Search for the cell housing the specified text and yield its (X, Y) center coordinate. 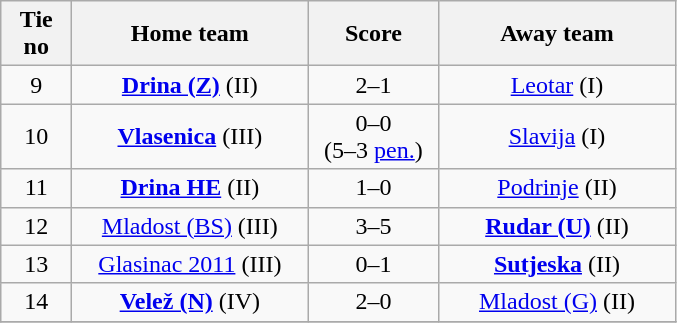
Podrinje (II) (557, 188)
Rudar (U) (II) (557, 226)
0–1 (374, 264)
Home team (190, 34)
Away team (557, 34)
10 (36, 136)
13 (36, 264)
Drina HE (II) (190, 188)
11 (36, 188)
Mladost (BS) (III) (190, 226)
Glasinac 2011 (III) (190, 264)
Drina (Z) (II) (190, 85)
1–0 (374, 188)
3–5 (374, 226)
Leotar (I) (557, 85)
Velež (N) (IV) (190, 302)
12 (36, 226)
Score (374, 34)
Tie no (36, 34)
2–0 (374, 302)
Sutjeska (II) (557, 264)
9 (36, 85)
Mladost (G) (II) (557, 302)
2–1 (374, 85)
Vlasenica (III) (190, 136)
0–0(5–3 pen.) (374, 136)
Slavija (I) (557, 136)
14 (36, 302)
